Pinpoint the cell where the given text exists, returning its (X, Y) midpoint coordinate. 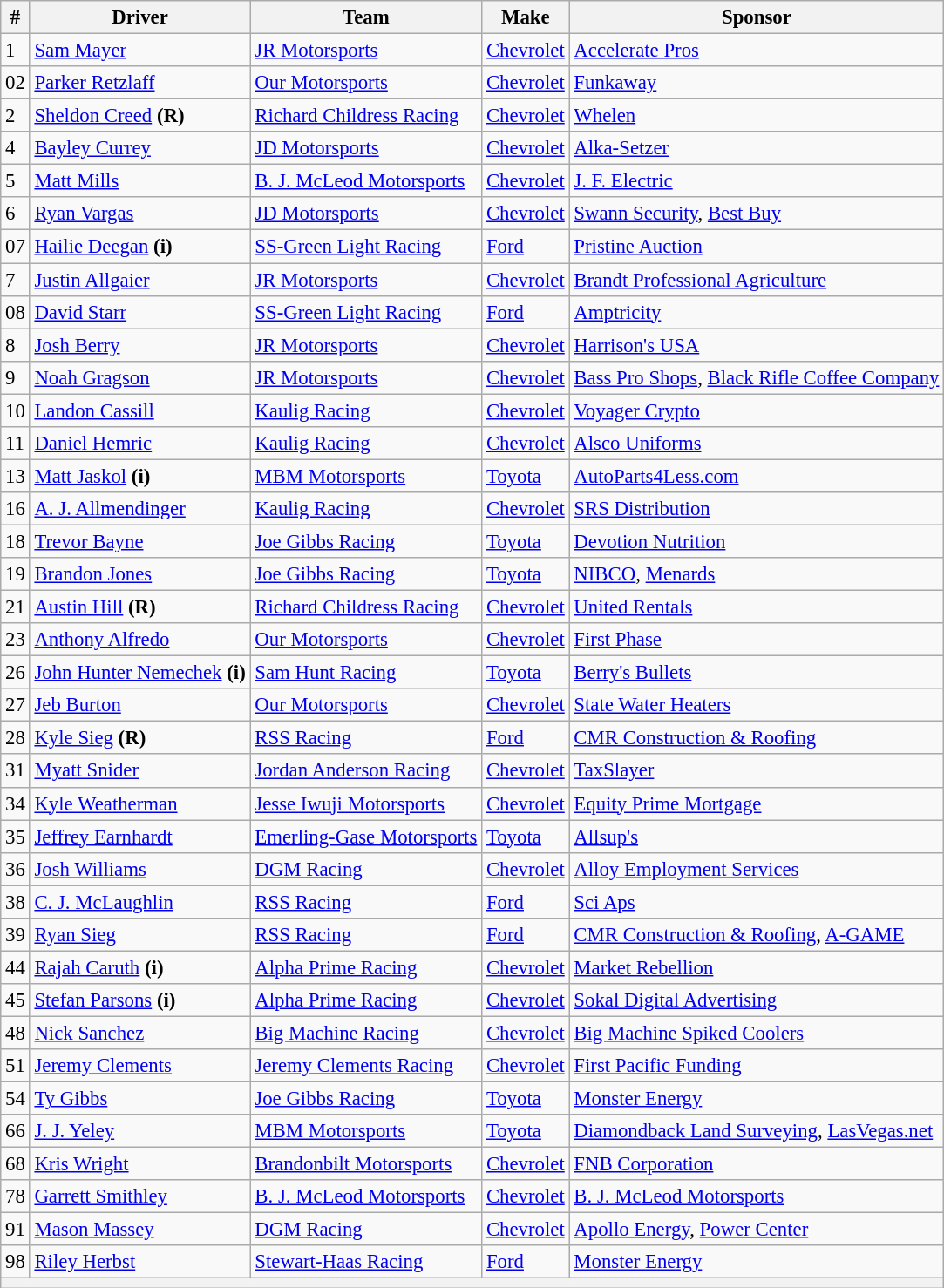
Ty Gibbs (139, 1099)
Landon Cassill (139, 410)
Equity Prime Mortgage (757, 803)
39 (16, 935)
44 (16, 967)
23 (16, 640)
Swann Security, Best Buy (757, 214)
Brandonbilt Motorsports (366, 1164)
38 (16, 902)
Big Machine Racing (366, 1033)
Sponsor (757, 17)
Driver (139, 17)
Matt Mills (139, 181)
Pristine Auction (757, 247)
11 (16, 444)
Harrison's USA (757, 345)
2 (16, 116)
35 (16, 837)
First Phase (757, 640)
26 (16, 673)
First Pacific Funding (757, 1066)
1 (16, 51)
13 (16, 476)
Jesse Iwuji Motorsports (366, 803)
Myatt Snider (139, 771)
Bass Pro Shops, Black Rifle Coffee Company (757, 377)
J. J. Yeley (139, 1131)
Diamondback Land Surveying, LasVegas.net (757, 1131)
66 (16, 1131)
Emerling-Gase Motorsports (366, 837)
Alka-Setzer (757, 148)
Sheldon Creed (R) (139, 116)
31 (16, 771)
68 (16, 1164)
8 (16, 345)
Team (366, 17)
7 (16, 280)
Riley Herbst (139, 1263)
Noah Gragson (139, 377)
Ryan Sieg (139, 935)
Accelerate Pros (757, 51)
Make (526, 17)
CMR Construction & Roofing (757, 738)
Brandon Jones (139, 574)
AutoParts4Less.com (757, 476)
Jeremy Clements Racing (366, 1066)
Trevor Bayne (139, 541)
Allsup's (757, 837)
54 (16, 1099)
Kris Wright (139, 1164)
Jeremy Clements (139, 1066)
Anthony Alfredo (139, 640)
Sokal Digital Advertising (757, 1000)
02 (16, 83)
Voyager Crypto (757, 410)
Garrett Smithley (139, 1196)
Funkaway (757, 83)
Nick Sanchez (139, 1033)
David Starr (139, 312)
Sam Hunt Racing (366, 673)
51 (16, 1066)
4 (16, 148)
21 (16, 607)
Sci Aps (757, 902)
Kyle Weatherman (139, 803)
Market Rebellion (757, 967)
Apollo Energy, Power Center (757, 1230)
16 (16, 509)
SRS Distribution (757, 509)
United Rentals (757, 607)
6 (16, 214)
Jordan Anderson Racing (366, 771)
Whelen (757, 116)
Josh Berry (139, 345)
Daniel Hemric (139, 444)
Big Machine Spiked Coolers (757, 1033)
Bayley Currey (139, 148)
9 (16, 377)
Berry's Bullets (757, 673)
18 (16, 541)
19 (16, 574)
45 (16, 1000)
Jeb Burton (139, 705)
# (16, 17)
Ryan Vargas (139, 214)
TaxSlayer (757, 771)
27 (16, 705)
Alsco Uniforms (757, 444)
5 (16, 181)
State Water Heaters (757, 705)
Rajah Caruth (i) (139, 967)
Stefan Parsons (i) (139, 1000)
34 (16, 803)
Jeffrey Earnhardt (139, 837)
Stewart-Haas Racing (366, 1263)
FNB Corporation (757, 1164)
Parker Retzlaff (139, 83)
C. J. McLaughlin (139, 902)
Hailie Deegan (i) (139, 247)
CMR Construction & Roofing, A-GAME (757, 935)
Josh Williams (139, 869)
Brandt Professional Agriculture (757, 280)
Devotion Nutrition (757, 541)
Matt Jaskol (i) (139, 476)
John Hunter Nemechek (i) (139, 673)
48 (16, 1033)
Kyle Sieg (R) (139, 738)
NIBCO, Menards (757, 574)
Justin Allgaier (139, 280)
Austin Hill (R) (139, 607)
91 (16, 1230)
08 (16, 312)
Amptricity (757, 312)
J. F. Electric (757, 181)
Sam Mayer (139, 51)
78 (16, 1196)
Alloy Employment Services (757, 869)
28 (16, 738)
Mason Massey (139, 1230)
07 (16, 247)
36 (16, 869)
A. J. Allmendinger (139, 509)
98 (16, 1263)
10 (16, 410)
